Pinpoint the cell where the given text exists, returning its [X, Y] midpoint coordinate. 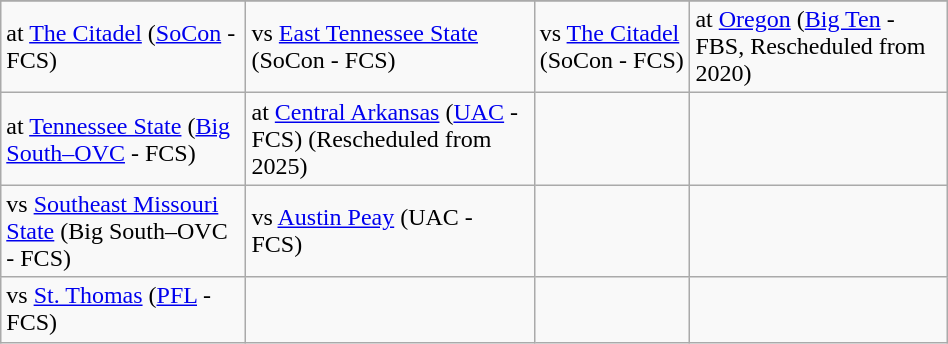
at Tennessee State (Big South–OVC - FCS) [124, 139]
vs St. Thomas (PFL - FCS) [124, 310]
vs Southeast Missouri State (Big South–OVC - FCS) [124, 231]
vs Austin Peay (UAC - FCS) [390, 231]
at The Citadel (SoCon - FCS) [124, 47]
at Oregon (Big Ten - FBS, Rescheduled from 2020) [818, 47]
vs The Citadel (SoCon - FCS) [612, 47]
vs East Tennessee State (SoCon - FCS) [390, 47]
at Central Arkansas (UAC - FCS) (Rescheduled from 2025) [390, 139]
